Capture the cell that displays the provided text and extract its [x, y] central coordinate. 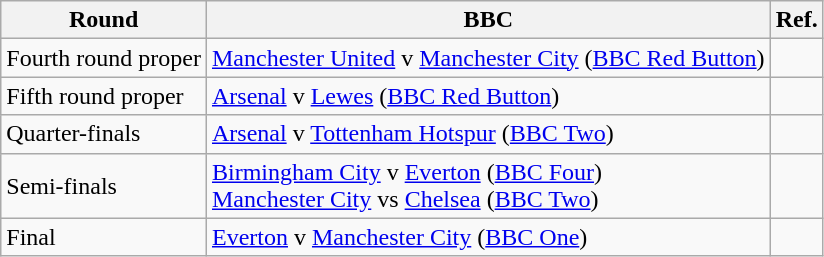
Quarter-finals [104, 134]
BBC [488, 20]
Round [104, 20]
Fifth round proper [104, 96]
Arsenal v Tottenham Hotspur (BBC Two) [488, 134]
Arsenal v Lewes (BBC Red Button) [488, 96]
Birmingham City v Everton (BBC Four)Manchester City vs Chelsea (BBC Two) [488, 186]
Final [104, 237]
Semi-finals [104, 186]
Manchester United v Manchester City (BBC Red Button) [488, 58]
Everton v Manchester City (BBC One) [488, 237]
Ref. [796, 20]
Fourth round proper [104, 58]
